Provide the (x, y) coordinate of the cell's center where the given text is located.  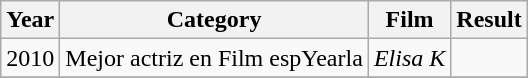
2010 (30, 58)
Film (409, 20)
Category (214, 20)
Elisa K (409, 58)
Result (489, 20)
Mejor actriz en Film espYearla (214, 58)
Year (30, 20)
